Return [X, Y] of the center of cell containing provided text 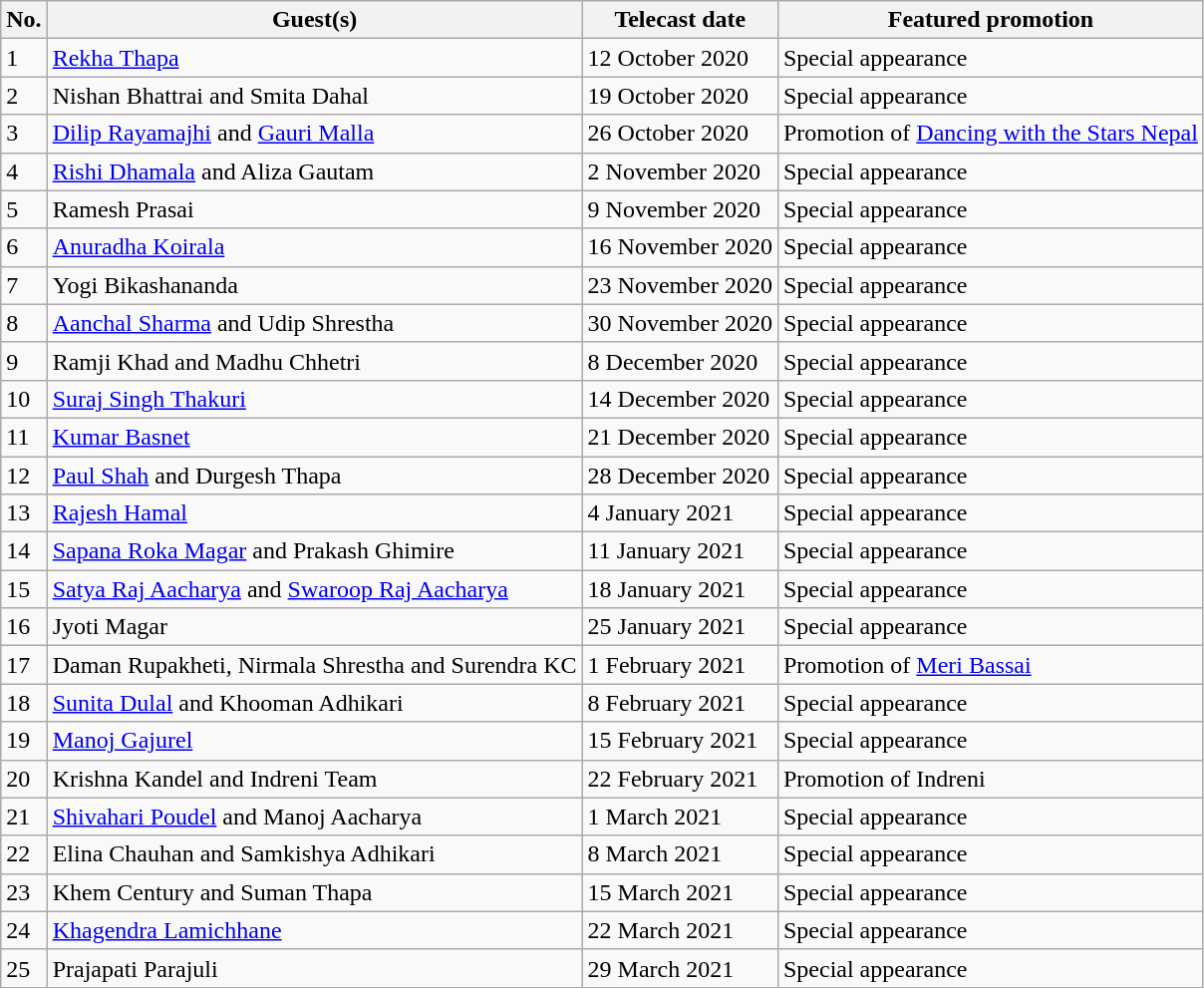
Suraj Singh Thakuri [315, 399]
28 December 2020 [680, 476]
Ramesh Prasai [315, 209]
Featured promotion [991, 20]
15 March 2021 [680, 892]
No. [24, 20]
16 [24, 627]
22 [24, 854]
21 [24, 817]
19 October 2020 [680, 96]
5 [24, 209]
22 March 2021 [680, 930]
Daman Rupakheti, Nirmala Shrestha and Surendra KC [315, 665]
23 November 2020 [680, 285]
Kumar Basnet [315, 437]
Promotion of Meri Bassai [991, 665]
Dilip Rayamajhi and Gauri Malla [315, 134]
Paul Shah and Durgesh Thapa [315, 476]
Shivahari Poudel and Manoj Aacharya [315, 817]
Rishi Dhamala and Aliza Gautam [315, 171]
12 October 2020 [680, 58]
11 [24, 437]
Aanchal Sharma and Udip Shrestha [315, 323]
Guest(s) [315, 20]
23 [24, 892]
24 [24, 930]
9 November 2020 [680, 209]
9 [24, 361]
15 [24, 589]
Rekha Thapa [315, 58]
8 [24, 323]
22 February 2021 [680, 779]
2 [24, 96]
12 [24, 476]
1 [24, 58]
13 [24, 513]
26 October 2020 [680, 134]
14 December 2020 [680, 399]
Ramji Khad and Madhu Chhetri [315, 361]
8 February 2021 [680, 703]
1 February 2021 [680, 665]
17 [24, 665]
Nishan Bhattrai and Smita Dahal [315, 96]
Sapana Roka Magar and Prakash Ghimire [315, 551]
Khem Century and Suman Thapa [315, 892]
18 January 2021 [680, 589]
25 January 2021 [680, 627]
1 March 2021 [680, 817]
Krishna Kandel and Indreni Team [315, 779]
Manoj Gajurel [315, 741]
Anuradha Koirala [315, 247]
3 [24, 134]
11 January 2021 [680, 551]
Rajesh Hamal [315, 513]
25 [24, 968]
10 [24, 399]
19 [24, 741]
29 March 2021 [680, 968]
4 [24, 171]
Khagendra Lamichhane [315, 930]
Elina Chauhan and Samkishya Adhikari [315, 854]
Jyoti Magar [315, 627]
18 [24, 703]
Promotion of Dancing with the Stars Nepal [991, 134]
8 March 2021 [680, 854]
15 February 2021 [680, 741]
4 January 2021 [680, 513]
Sunita Dulal and Khooman Adhikari [315, 703]
6 [24, 247]
2 November 2020 [680, 171]
Promotion of Indreni [991, 779]
8 December 2020 [680, 361]
14 [24, 551]
30 November 2020 [680, 323]
Satya Raj Aacharya and Swaroop Raj Aacharya [315, 589]
20 [24, 779]
Prajapati Parajuli [315, 968]
16 November 2020 [680, 247]
7 [24, 285]
21 December 2020 [680, 437]
Telecast date [680, 20]
Yogi Bikashananda [315, 285]
